Pinpoint the cell where the given text exists, returning its [x, y] midpoint coordinate. 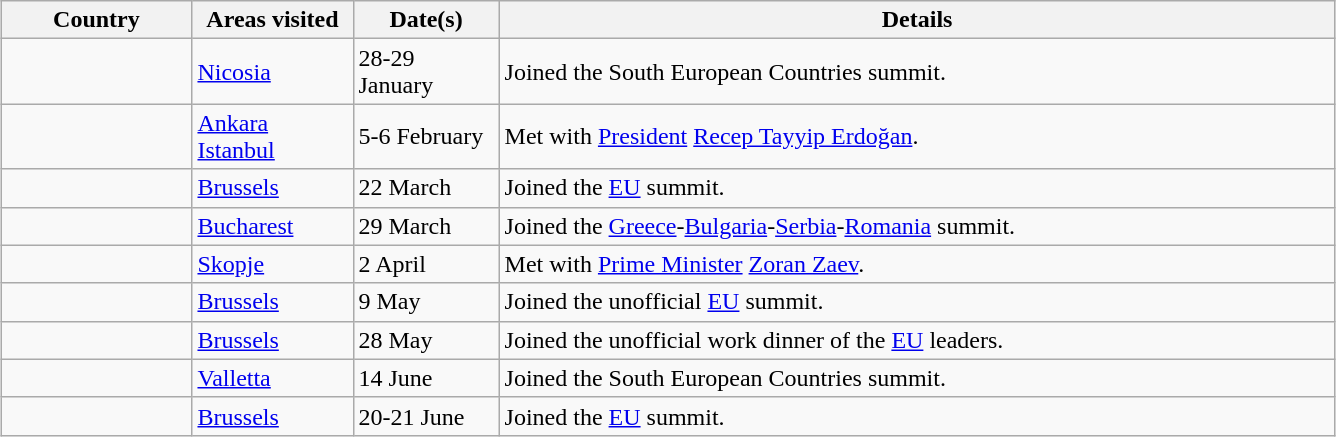
Areas visited [272, 20]
5-6 February [426, 136]
Joined the unofficial work dinner of the EU leaders. [917, 340]
14 June [426, 378]
29 March [426, 226]
Country [96, 20]
Joined the unofficial EU summit. [917, 302]
Met with Prime Minister Zoran Zaev. [917, 264]
Skopje [272, 264]
Bucharest [272, 226]
Met with President Recep Tayyip Erdoğan. [917, 136]
Valletta [272, 378]
Nicosia [272, 72]
AnkaraIstanbul [272, 136]
9 May [426, 302]
Joined the Greece-Bulgaria-Serbia-Romania summit. [917, 226]
20-21 June [426, 416]
28 May [426, 340]
Details [917, 20]
22 March [426, 188]
28-29 January [426, 72]
2 April [426, 264]
Date(s) [426, 20]
